Find where the given text appears and provide that cell's center as [X, Y] coordinate. 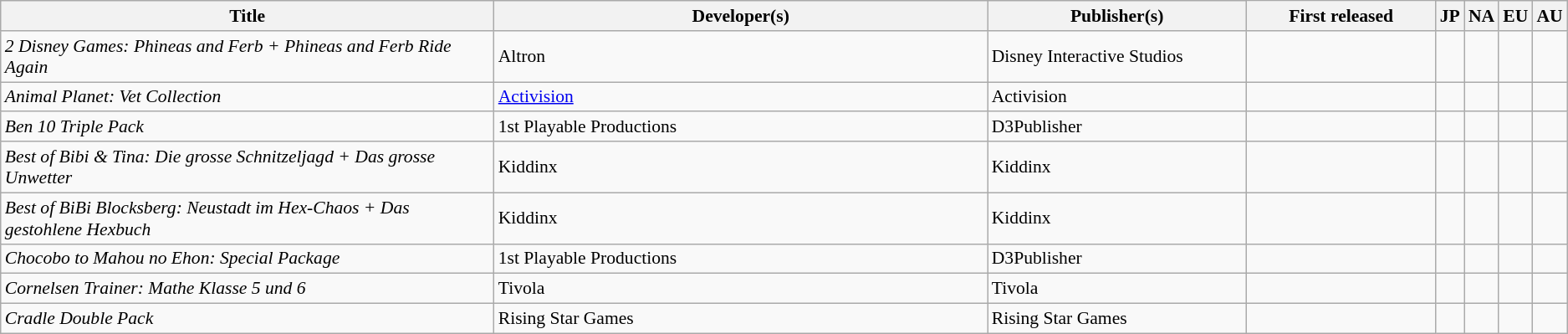
Cradle Double Pack [248, 319]
Developer(s) [741, 16]
Publisher(s) [1117, 16]
NA [1482, 16]
Altron [741, 57]
Ben 10 Triple Pack [248, 127]
Best of BiBi Blocksberg: Neustadt im Hex-Chaos + Das gestohlene Hexbuch [248, 218]
JP [1450, 16]
Animal Planet: Vet Collection [248, 97]
Best of Bibi & Tina: Die grosse Schnitzeljagd + Das grosse Unwetter [248, 167]
Title [248, 16]
Chocobo to Mahou no Ehon: Special Package [248, 259]
Cornelsen Trainer: Mathe Klasse 5 und 6 [248, 289]
EU [1515, 16]
Disney Interactive Studios [1117, 57]
First released [1341, 16]
2 Disney Games: Phineas and Ferb + Phineas and Ferb Ride Again [248, 57]
AU [1549, 16]
